Return the [x, y] coordinate for the center point of the cell that contains the specified text.  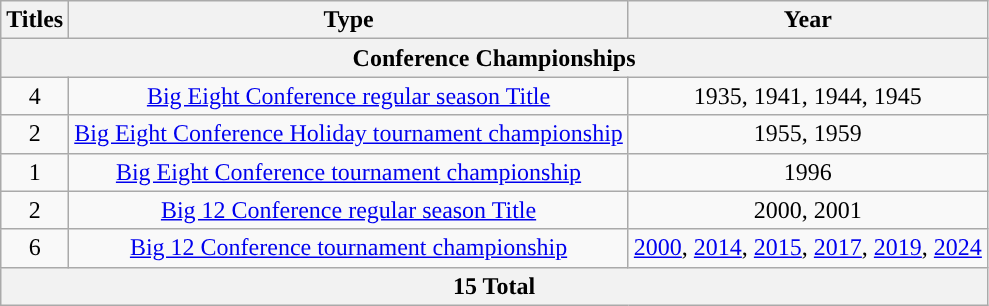
Titles [35, 20]
1955, 1959 [808, 134]
Big Eight Conference Holiday tournament championship [349, 134]
6 [35, 248]
1996 [808, 172]
4 [35, 96]
Type [349, 20]
Big Eight Conference tournament championship [349, 172]
Big 12 Conference tournament championship [349, 248]
Year [808, 20]
Conference Championships [494, 58]
2000, 2001 [808, 210]
Big 12 Conference regular season Title [349, 210]
2000, 2014, 2015, 2017, 2019, 2024 [808, 248]
Big Eight Conference regular season Title [349, 96]
15 Total [494, 286]
1 [35, 172]
1935, 1941, 1944, 1945 [808, 96]
